Determine the (x, y) coordinate at the center of the cell enclosing the given text.  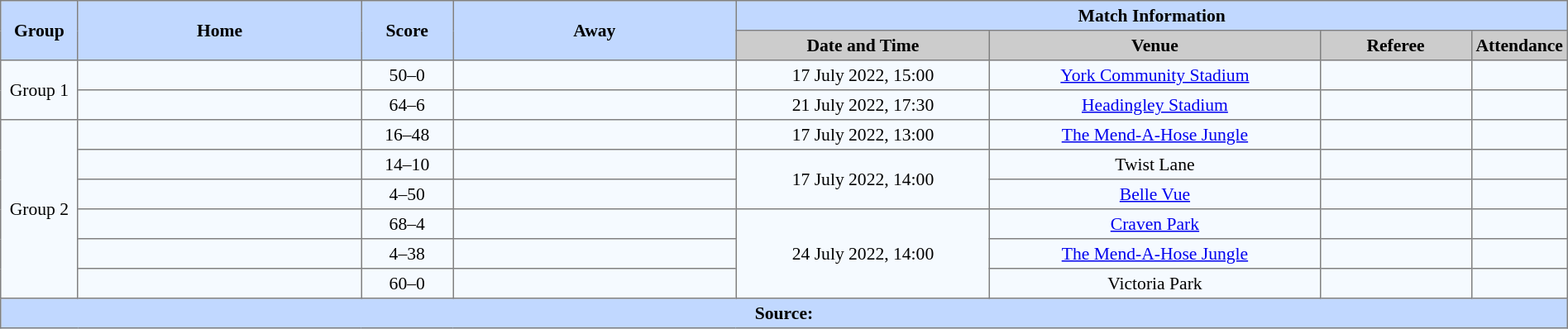
14–10 (407, 164)
16–48 (407, 135)
Referee (1396, 45)
Score (407, 31)
Date and Time (863, 45)
Group 1 (40, 90)
Venue (1154, 45)
17 July 2022, 15:00 (863, 75)
Victoria Park (1154, 284)
Headingley Stadium (1154, 105)
21 July 2022, 17:30 (863, 105)
4–38 (407, 254)
Source: (784, 313)
Match Information (1151, 16)
50–0 (407, 75)
York Community Stadium (1154, 75)
Belle Vue (1154, 194)
17 July 2022, 14:00 (863, 179)
Home (220, 31)
68–4 (407, 224)
Group 2 (40, 209)
60–0 (407, 284)
4–50 (407, 194)
17 July 2022, 13:00 (863, 135)
Craven Park (1154, 224)
24 July 2022, 14:00 (863, 254)
64–6 (407, 105)
Away (595, 31)
Attendance (1519, 45)
Twist Lane (1154, 164)
Group (40, 31)
